Extract the (x, y) coordinate from the center of the cell holding the provided text.  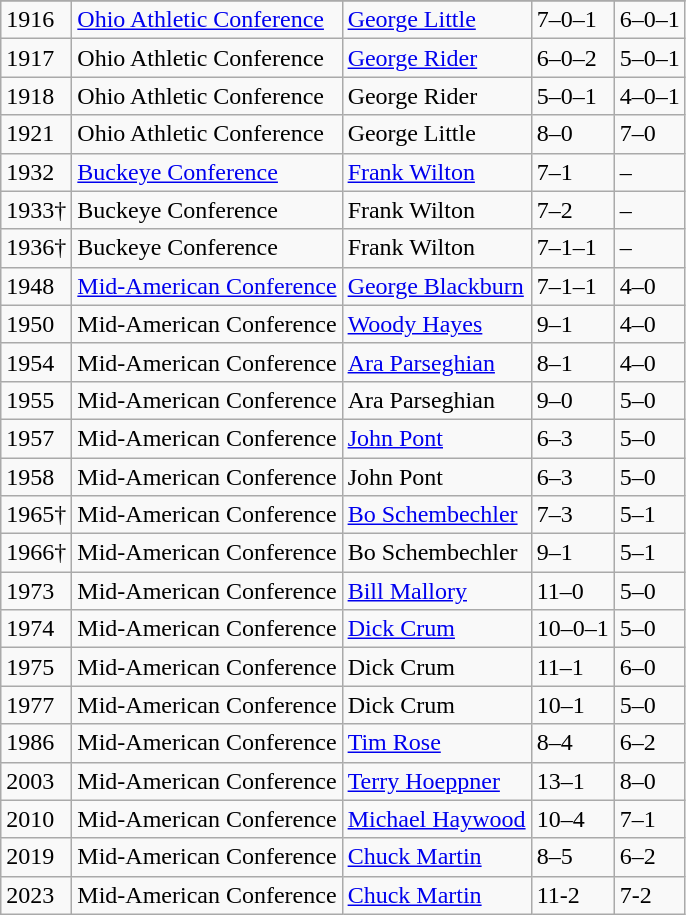
2023 (36, 895)
1955 (36, 400)
11-2 (572, 895)
2010 (36, 819)
1958 (36, 477)
7–2 (572, 210)
1966† (36, 553)
1936† (36, 248)
8–1 (572, 362)
1950 (36, 324)
10–4 (572, 819)
11–1 (572, 667)
7-2 (650, 895)
Woody Hayes (436, 324)
1921 (36, 134)
Bill Mallory (436, 591)
1977 (36, 705)
George Blackburn (436, 286)
1973 (36, 591)
Tim Rose (436, 743)
10–0–1 (572, 629)
7–0–1 (572, 20)
1948 (36, 286)
Michael Haywood (436, 819)
1954 (36, 362)
8–5 (572, 857)
1957 (36, 438)
10–1 (572, 705)
2003 (36, 781)
1965† (36, 515)
4–0–1 (650, 96)
9–0 (572, 400)
1974 (36, 629)
1932 (36, 172)
1917 (36, 58)
11–0 (572, 591)
1916 (36, 20)
2019 (36, 857)
6–0–1 (650, 20)
7–0 (650, 134)
1918 (36, 96)
8–4 (572, 743)
13–1 (572, 781)
6–0 (650, 667)
6–0–2 (572, 58)
1975 (36, 667)
7–3 (572, 515)
Terry Hoeppner (436, 781)
1986 (36, 743)
1933† (36, 210)
